Provide the (X, Y) coordinate of the cell's center where the given text is located.  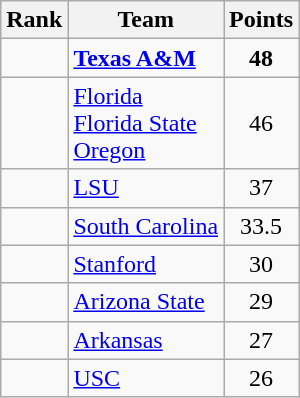
FloridaFlorida StateOregon (146, 123)
Team (146, 20)
Stanford (146, 264)
South Carolina (146, 226)
27 (262, 340)
Arizona State (146, 302)
Arkansas (146, 340)
USC (146, 378)
48 (262, 58)
Texas A&M (146, 58)
Rank (34, 20)
46 (262, 123)
26 (262, 378)
29 (262, 302)
Points (262, 20)
37 (262, 188)
33.5 (262, 226)
LSU (146, 188)
30 (262, 264)
